Determine the [X, Y] coordinate at the center of the cell enclosing the given text.  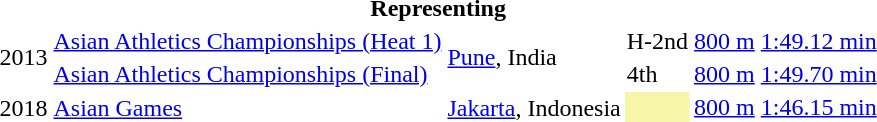
4th [657, 74]
Asian Athletics Championships (Heat 1) [248, 41]
H-2nd [657, 41]
Pune, India [534, 58]
Asian Athletics Championships (Final) [248, 74]
